Find where the given text appears and provide that cell's center as [X, Y] coordinate. 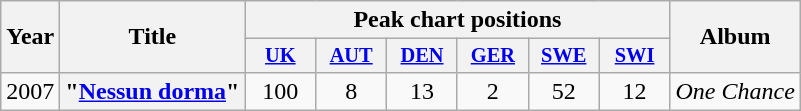
SWE [564, 56]
DEN [422, 56]
2007 [30, 91]
One Chance [735, 91]
Album [735, 37]
AUT [352, 56]
100 [280, 91]
Title [152, 37]
12 [634, 91]
2 [492, 91]
8 [352, 91]
UK [280, 56]
GER [492, 56]
Year [30, 37]
52 [564, 91]
13 [422, 91]
"Nessun dorma" [152, 91]
SWI [634, 56]
Peak chart positions [458, 20]
